Return [x, y] of the center of cell containing provided text 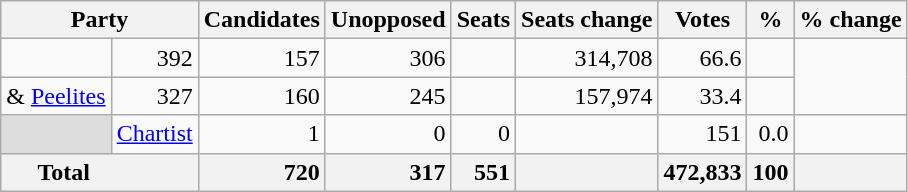
472,833 [702, 172]
Seats change [587, 20]
Unopposed [388, 20]
& Peelites [56, 96]
Candidates [262, 20]
% [770, 20]
Seats [483, 20]
% change [850, 20]
Total [100, 172]
Chartist [154, 134]
33.4 [702, 96]
306 [388, 58]
317 [388, 172]
Party [100, 20]
0.0 [770, 134]
314,708 [587, 58]
1 [262, 134]
245 [388, 96]
157 [262, 58]
Votes [702, 20]
157,974 [587, 96]
392 [154, 58]
720 [262, 172]
66.6 [702, 58]
551 [483, 172]
160 [262, 96]
327 [154, 96]
151 [702, 134]
100 [770, 172]
